For the text-containing cell, return its midpoint in (X, Y) coordinate format. 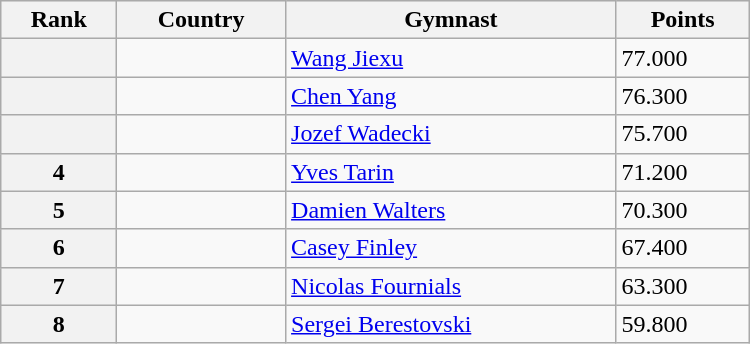
67.400 (682, 248)
5 (59, 210)
Jozef Wadecki (451, 134)
Wang Jiexu (451, 58)
Nicolas Fournials (451, 286)
59.800 (682, 324)
4 (59, 172)
Country (202, 20)
Points (682, 20)
77.000 (682, 58)
7 (59, 286)
63.300 (682, 286)
76.300 (682, 96)
8 (59, 324)
Chen Yang (451, 96)
Damien Walters (451, 210)
70.300 (682, 210)
6 (59, 248)
Sergei Berestovski (451, 324)
Yves Tarin (451, 172)
Rank (59, 20)
Gymnast (451, 20)
75.700 (682, 134)
71.200 (682, 172)
Casey Finley (451, 248)
